Pinpoint the cell where the given text exists, returning its [X, Y] midpoint coordinate. 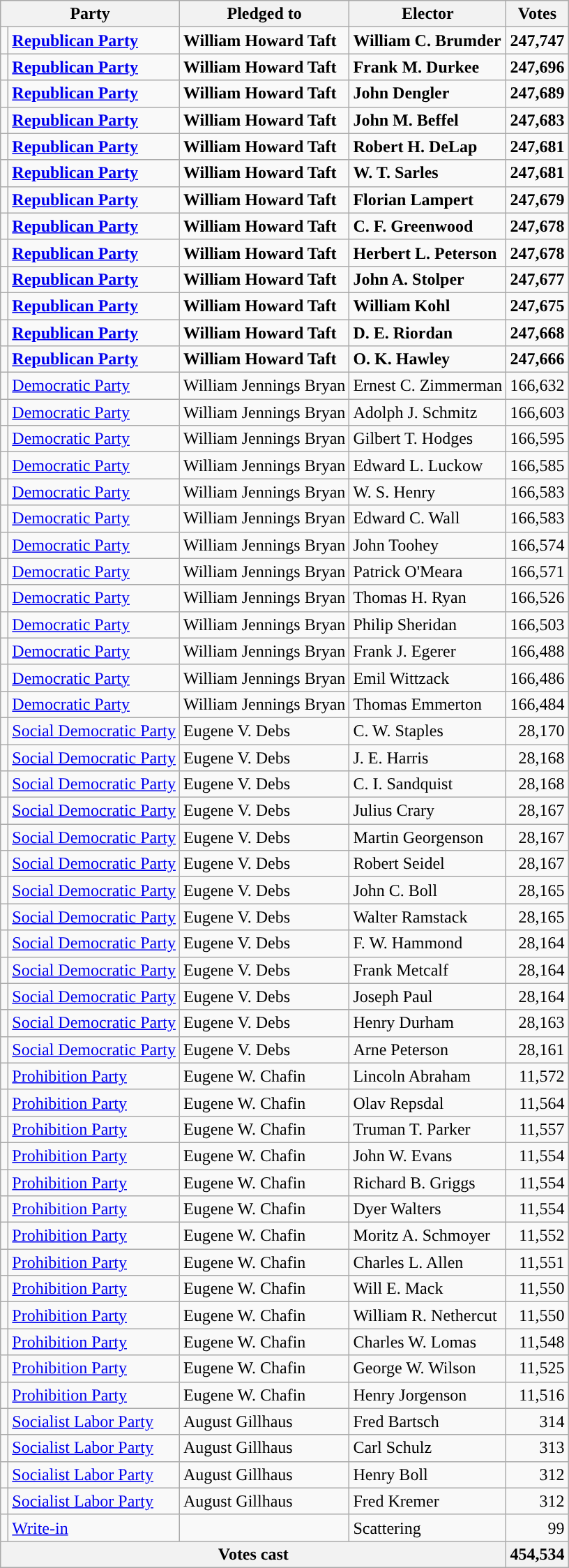
28,170 [537, 731]
Elector [428, 14]
Truman T. Parker [428, 1129]
O. K. Hawley [428, 359]
166,632 [537, 386]
Henry Jorgenson [428, 1395]
F. W. Hammond [428, 943]
Julius Crary [428, 811]
11,552 [537, 1236]
Richard B. Griggs [428, 1183]
28,163 [537, 1023]
Votes cast [254, 1554]
Charles L. Allen [428, 1262]
166,571 [537, 572]
166,595 [537, 439]
Pledged to [264, 14]
Patrick O'Meara [428, 572]
Robert H. DeLap [428, 147]
C. I. Sandquist [428, 784]
Florian Lampert [428, 200]
166,488 [537, 651]
11,548 [537, 1342]
11,525 [537, 1368]
Adolph J. Schmitz [428, 412]
John C. Boll [428, 890]
Frank M. Durkee [428, 67]
247,683 [537, 120]
Henry Durham [428, 1023]
William Kohl [428, 306]
247,679 [537, 200]
11,516 [537, 1395]
Philip Sheridan [428, 625]
C. W. Staples [428, 731]
George W. Wilson [428, 1368]
11,572 [537, 1076]
Write-in [94, 1528]
Edward C. Wall [428, 518]
Ernest C. Zimmerman [428, 386]
John Toohey [428, 545]
247,666 [537, 359]
W. T. Sarles [428, 173]
313 [537, 1448]
166,585 [537, 465]
John M. Beffel [428, 120]
247,747 [537, 40]
John Dengler [428, 94]
Frank Metcalf [428, 970]
Frank J. Egerer [428, 651]
247,677 [537, 279]
Scattering [428, 1528]
Arne Peterson [428, 1050]
Dyer Walters [428, 1209]
Olav Repsdal [428, 1103]
Thomas Emmerton [428, 704]
J. E. Harris [428, 757]
Charles W. Lomas [428, 1342]
Thomas H. Ryan [428, 598]
Robert Seidel [428, 864]
166,526 [537, 598]
28,161 [537, 1050]
Joseph Paul [428, 996]
Gilbert T. Hodges [428, 439]
247,689 [537, 94]
Henry Boll [428, 1474]
166,484 [537, 704]
Fred Bartsch [428, 1421]
Lincoln Abraham [428, 1076]
John W. Evans [428, 1156]
Walter Ramstack [428, 917]
454,534 [537, 1554]
166,574 [537, 545]
William R. Nethercut [428, 1315]
Fred Kremer [428, 1501]
Martin Georgenson [428, 837]
11,564 [537, 1103]
John A. Stolper [428, 279]
166,486 [537, 678]
Edward L. Luckow [428, 465]
247,668 [537, 333]
166,603 [537, 412]
11,557 [537, 1129]
247,696 [537, 67]
11,551 [537, 1262]
247,675 [537, 306]
Party [91, 14]
Herbert L. Peterson [428, 253]
William C. Brumder [428, 40]
Emil Wittzack [428, 678]
C. F. Greenwood [428, 226]
Moritz A. Schmoyer [428, 1236]
Carl Schulz [428, 1448]
W. S. Henry [428, 492]
Will E. Mack [428, 1289]
Votes [537, 14]
99 [537, 1528]
314 [537, 1421]
D. E. Riordan [428, 333]
166,503 [537, 625]
